Return (x, y) of the center of cell containing provided text 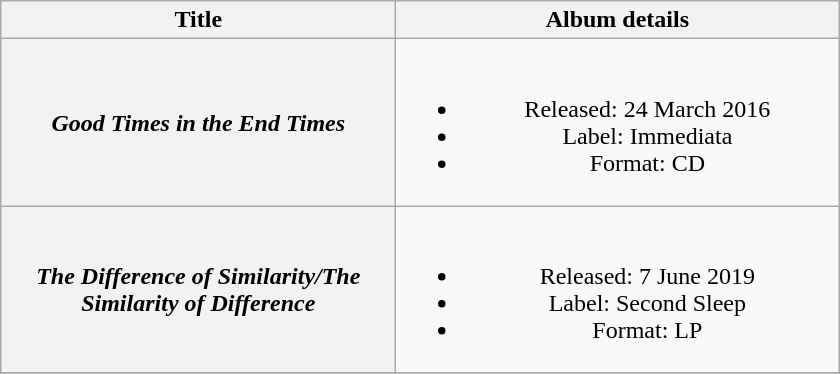
Album details (618, 20)
The Difference of Similarity/The Similarity of Difference (198, 290)
Released: 7 June 2019Label: Second Sleep Format: LP (618, 290)
Released: 24 March 2016Label: Immediata Format: CD (618, 122)
Good Times in the End Times (198, 122)
Title (198, 20)
